Determine the [X, Y] coordinate at the center of the cell enclosing the given text.  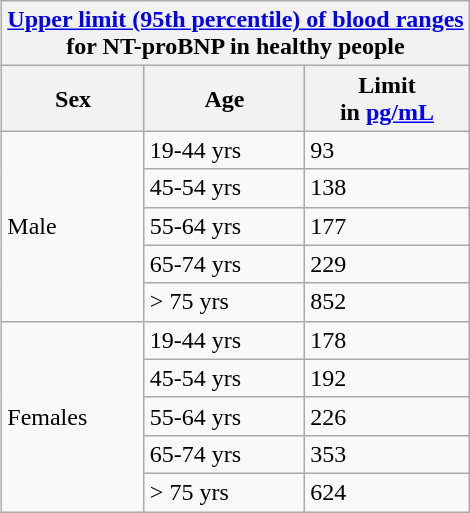
192 [388, 378]
Sex [74, 98]
177 [388, 226]
Females [74, 416]
353 [388, 454]
226 [388, 416]
Upper limit (95th percentile) of blood ranges for NT-proBNP in healthy people [236, 34]
Age [224, 98]
Limit in pg/mL [388, 98]
178 [388, 340]
138 [388, 188]
93 [388, 150]
Male [74, 226]
852 [388, 302]
229 [388, 264]
624 [388, 492]
